Locate the cell with the specified text and output its (X, Y) center coordinate. 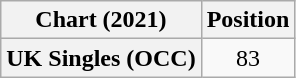
UK Singles (OCC) (101, 58)
Chart (2021) (101, 20)
83 (248, 58)
Position (248, 20)
